Pinpoint the cell where the given text exists, returning its [X, Y] midpoint coordinate. 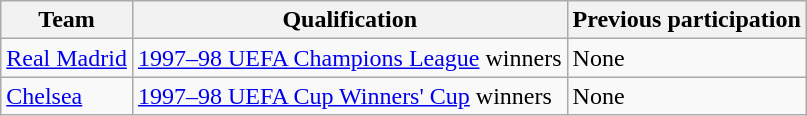
Previous participation [686, 20]
Chelsea [67, 96]
Team [67, 20]
1997–98 UEFA Champions League winners [350, 58]
1997–98 UEFA Cup Winners' Cup winners [350, 96]
Qualification [350, 20]
Real Madrid [67, 58]
